Search for the cell housing the specified text and yield its (x, y) center coordinate. 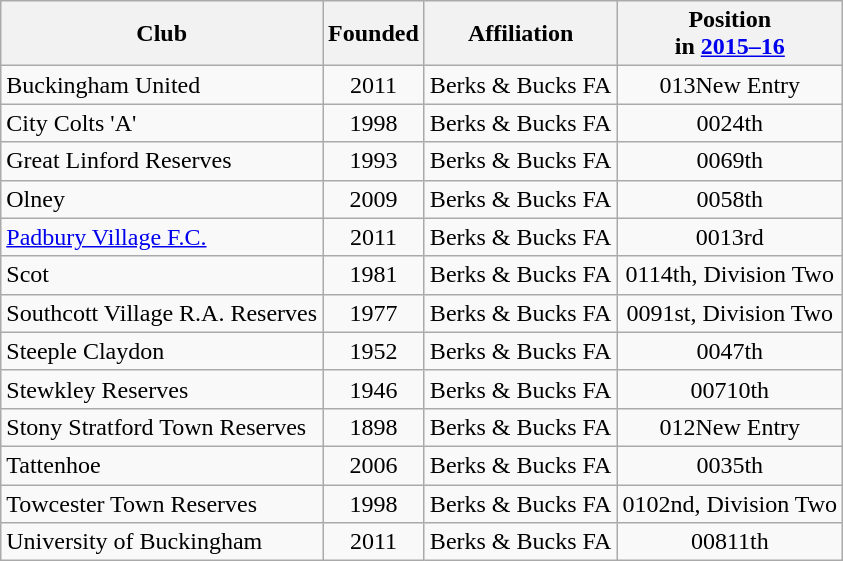
1981 (374, 275)
Southcott Village R.A. Reserves (162, 313)
012New Entry (730, 427)
0047th (730, 351)
0091st, Division Two (730, 313)
Club (162, 34)
Padbury Village F.C. (162, 237)
City Colts 'A' (162, 123)
2006 (374, 465)
0102nd, Division Two (730, 503)
Olney (162, 199)
00710th (730, 389)
Buckingham United (162, 85)
Founded (374, 34)
013New Entry (730, 85)
2009 (374, 199)
Towcester Town Reserves (162, 503)
1946 (374, 389)
0013rd (730, 237)
Stony Stratford Town Reserves (162, 427)
0035th (730, 465)
1898 (374, 427)
1977 (374, 313)
0114th, Division Two (730, 275)
0069th (730, 161)
University of Buckingham (162, 542)
Steeple Claydon (162, 351)
Great Linford Reserves (162, 161)
Tattenhoe (162, 465)
Stewkley Reserves (162, 389)
Positionin 2015–16 (730, 34)
1952 (374, 351)
1993 (374, 161)
0058th (730, 199)
00811th (730, 542)
Affiliation (520, 34)
Scot (162, 275)
0024th (730, 123)
